Extract the [X, Y] coordinate from the center of the cell holding the provided text.  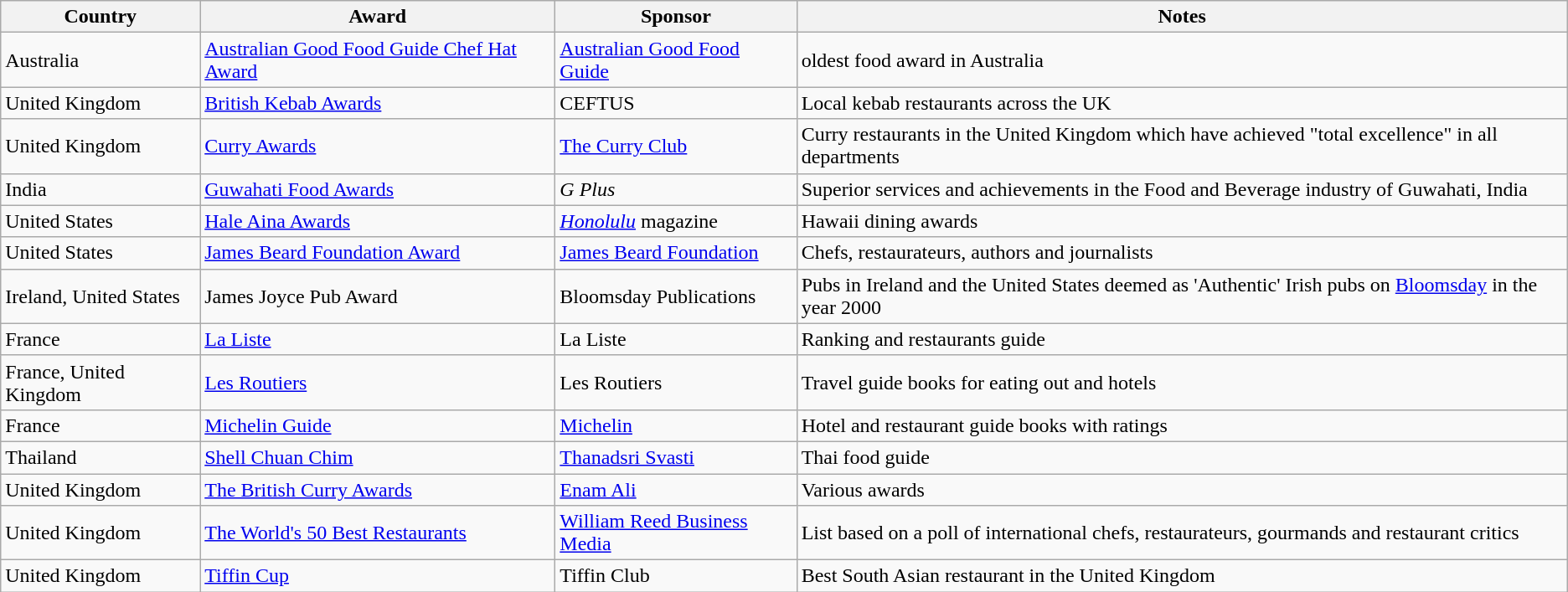
James Joyce Pub Award [378, 296]
Australian Good Food Guide Chef Hat Award [378, 60]
Hawaii dining awards [1182, 221]
William Reed Business Media [676, 533]
Australian Good Food Guide [676, 60]
Best South Asian restaurant in the United Kingdom [1182, 576]
Various awards [1182, 490]
Shell Chuan Chim [378, 457]
List based on a poll of international chefs, restaurateurs, gourmands and restaurant critics [1182, 533]
Michelin Guide [378, 425]
Local kebab restaurants across the UK [1182, 103]
British Kebab Awards [378, 103]
Ranking and restaurants guide [1182, 339]
Superior services and achievements in the Food and Beverage industry of Guwahati, India [1182, 189]
The British Curry Awards [378, 490]
CEFTUS [676, 103]
Ireland, United States [101, 296]
Curry Awards [378, 146]
Award [378, 17]
James Beard Foundation [676, 253]
Enam Ali [676, 490]
Curry restaurants in the United Kingdom which have achieved "total excellence" in all departments [1182, 146]
Hotel and restaurant guide books with ratings [1182, 425]
Travel guide books for eating out and hotels [1182, 382]
Hale Aina Awards [378, 221]
Tiffin Club [676, 576]
Thailand [101, 457]
Thanadsri Svasti [676, 457]
G Plus [676, 189]
Country [101, 17]
India [101, 189]
Thai food guide [1182, 457]
Notes [1182, 17]
France, United Kingdom [101, 382]
Michelin [676, 425]
oldest food award in Australia [1182, 60]
Chefs, restaurateurs, authors and journalists [1182, 253]
Bloomsday Publications [676, 296]
The World's 50 Best Restaurants [378, 533]
Australia [101, 60]
Pubs in Ireland and the United States deemed as 'Authentic' Irish pubs on Bloomsday in the year 2000 [1182, 296]
Tiffin Cup [378, 576]
Guwahati Food Awards [378, 189]
James Beard Foundation Award [378, 253]
Sponsor [676, 17]
Honolulu magazine [676, 221]
The Curry Club [676, 146]
